Scan for the cell matching the given text and deliver its [x, y] coordinate at center. 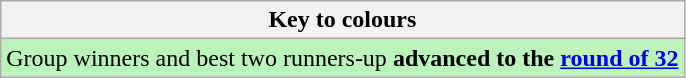
Key to colours [342, 20]
Group winners and best two runners-up advanced to the round of 32 [342, 58]
